Return (X, Y) of the center of cell containing provided text 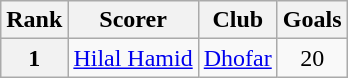
1 (34, 58)
20 (312, 58)
Club (238, 20)
Dhofar (238, 58)
Goals (312, 20)
Hilal Hamid (133, 58)
Rank (34, 20)
Scorer (133, 20)
